Provide the [X, Y] coordinate of the cell's center where the given text is located.  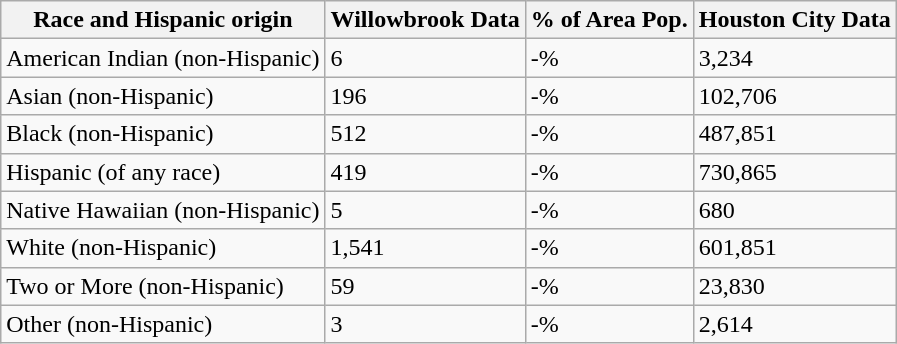
American Indian (non-Hispanic) [163, 58]
2,614 [794, 324]
601,851 [794, 248]
5 [425, 210]
419 [425, 172]
Black (non-Hispanic) [163, 134]
102,706 [794, 96]
512 [425, 134]
Willowbrook Data [425, 20]
6 [425, 58]
Native Hawaiian (non-Hispanic) [163, 210]
Two or More (non-Hispanic) [163, 286]
196 [425, 96]
3,234 [794, 58]
Asian (non-Hispanic) [163, 96]
23,830 [794, 286]
Hispanic (of any race) [163, 172]
Race and Hispanic origin [163, 20]
White (non-Hispanic) [163, 248]
Other (non-Hispanic) [163, 324]
Houston City Data [794, 20]
487,851 [794, 134]
59 [425, 286]
3 [425, 324]
680 [794, 210]
1,541 [425, 248]
730,865 [794, 172]
% of Area Pop. [609, 20]
